Return (X, Y) of the center of cell containing provided text 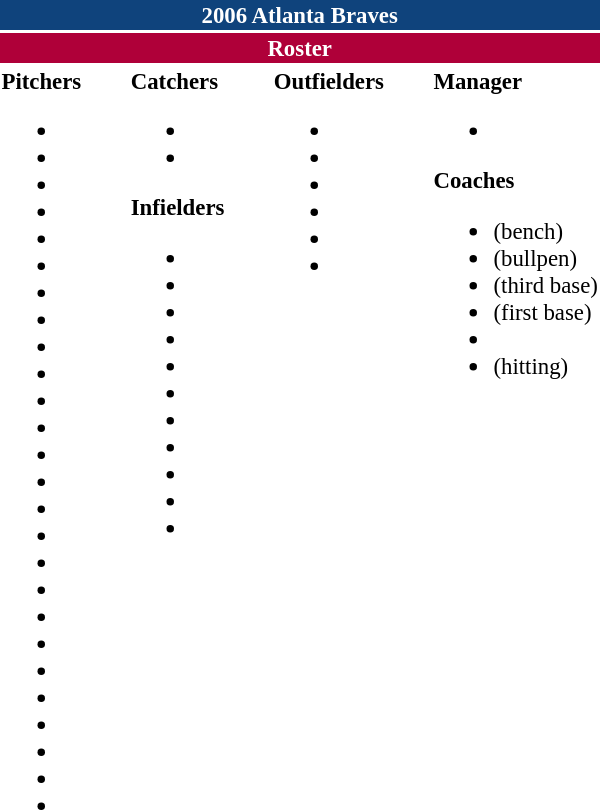
Roster (300, 48)
2006 Atlanta Braves (300, 15)
